Scan for the cell matching the given text and deliver its (x, y) coordinate at center. 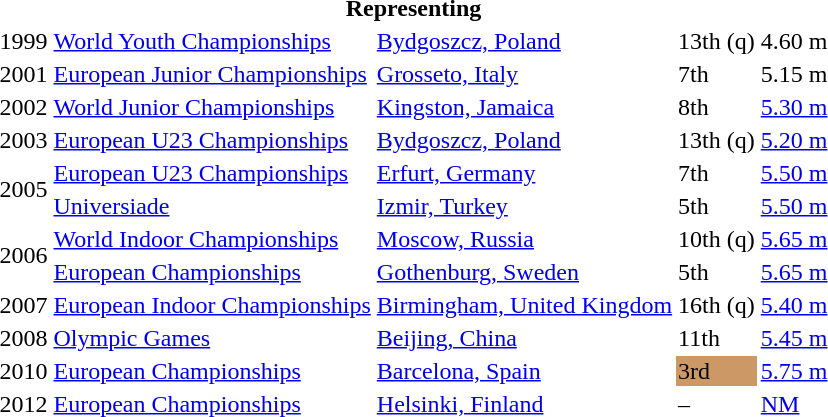
Erfurt, Germany (524, 173)
World Junior Championships (212, 107)
Birmingham, United Kingdom (524, 305)
Gothenburg, Sweden (524, 272)
Beijing, China (524, 338)
Moscow, Russia (524, 239)
European Indoor Championships (212, 305)
8th (717, 107)
3rd (717, 371)
Olympic Games (212, 338)
Universiade (212, 206)
World Youth Championships (212, 41)
11th (717, 338)
Grosseto, Italy (524, 74)
World Indoor Championships (212, 239)
16th (q) (717, 305)
10th (q) (717, 239)
Kingston, Jamaica (524, 107)
Barcelona, Spain (524, 371)
Izmir, Turkey (524, 206)
European Junior Championships (212, 74)
